Scan for the cell matching the given text and deliver its [X, Y] coordinate at center. 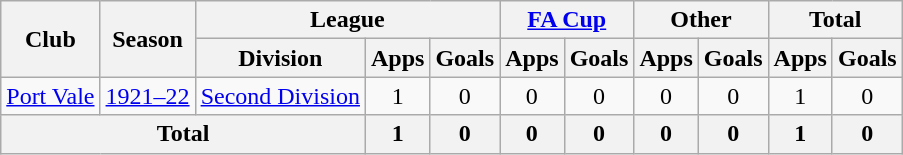
FA Cup [567, 20]
Second Division [280, 96]
Other [701, 20]
Club [50, 39]
Port Vale [50, 96]
League [348, 20]
Division [280, 58]
Season [148, 39]
1921–22 [148, 96]
